Output the (X, Y) coordinate of the center of the cell containing the given text.  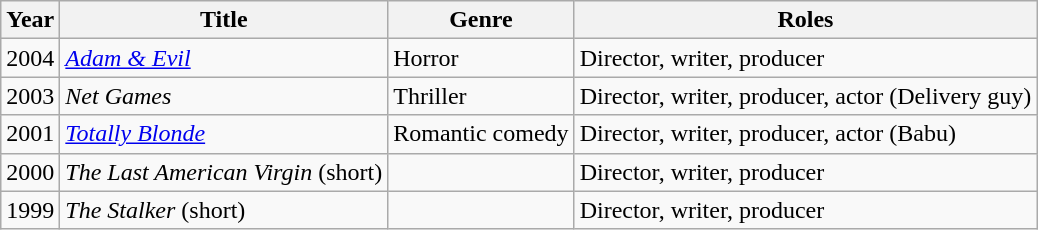
2004 (30, 58)
Net Games (224, 96)
Genre (481, 20)
2001 (30, 134)
Adam & Evil (224, 58)
Romantic comedy (481, 134)
1999 (30, 210)
Horror (481, 58)
Director, writer, producer, actor (Babu) (806, 134)
The Stalker (short) (224, 210)
2000 (30, 172)
2003 (30, 96)
Totally Blonde (224, 134)
Roles (806, 20)
Thriller (481, 96)
Title (224, 20)
Director, writer, producer, actor (Delivery guy) (806, 96)
The Last American Virgin (short) (224, 172)
Year (30, 20)
